Extract the (x, y) coordinate from the center of the cell holding the provided text.  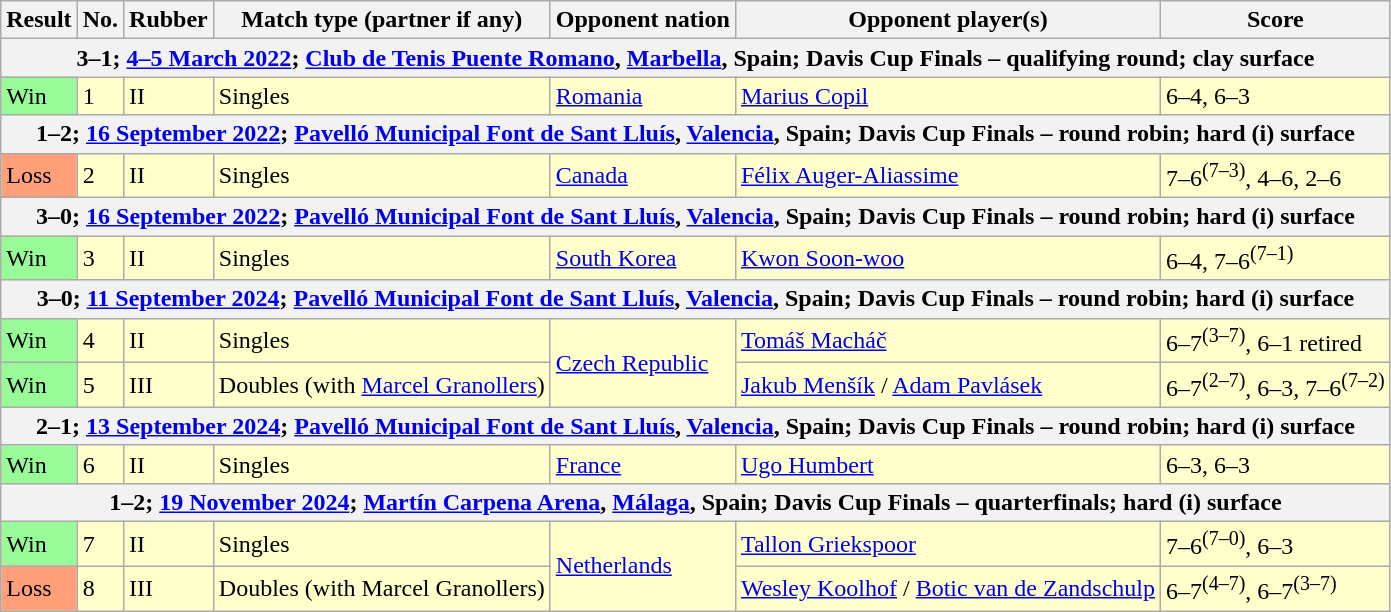
Jakub Menšík / Adam Pavlásek (948, 386)
3–0; 11 September 2024; Pavelló Municipal Font de Sant Lluís, Valencia, Spain; Davis Cup Finals – round robin; hard (i) surface (696, 299)
Romania (642, 96)
Score (1275, 20)
6–4, 7–6(7–1) (1275, 258)
Ugo Humbert (948, 464)
South Korea (642, 258)
6–7(4–7), 6–7(3–7) (1275, 588)
No. (100, 20)
Opponent player(s) (948, 20)
6–4, 6–3 (1275, 96)
7–6(7–0), 6–3 (1275, 544)
6–7(3–7), 6–1 retired (1275, 340)
Opponent nation (642, 20)
2–1; 13 September 2024; Pavelló Municipal Font de Sant Lluís, Valencia, Spain; Davis Cup Finals – round robin; hard (i) surface (696, 426)
Félix Auger-Aliassime (948, 176)
3 (100, 258)
Result (39, 20)
7 (100, 544)
Tomáš Macháč (948, 340)
Rubber (169, 20)
Marius Copil (948, 96)
3–0; 16 September 2022; Pavelló Municipal Font de Sant Lluís, Valencia, Spain; Davis Cup Finals – round robin; hard (i) surface (696, 217)
Wesley Koolhof / Botic van de Zandschulp (948, 588)
Czech Republic (642, 362)
2 (100, 176)
1 (100, 96)
1–2; 16 September 2022; Pavelló Municipal Font de Sant Lluís, Valencia, Spain; Davis Cup Finals – round robin; hard (i) surface (696, 134)
Tallon Griekspoor (948, 544)
6–7(2–7), 6–3, 7–6(7–2) (1275, 386)
1–2; 19 November 2024; Martín Carpena Arena, Málaga, Spain; Davis Cup Finals – quarterfinals; hard (i) surface (696, 502)
7–6(7–3), 4–6, 2–6 (1275, 176)
3–1; 4–5 March 2022; Club de Tenis Puente Romano, Marbella, Spain; Davis Cup Finals – qualifying round; clay surface (696, 58)
6–3, 6–3 (1275, 464)
Match type (partner if any) (382, 20)
4 (100, 340)
Netherlands (642, 566)
6 (100, 464)
Canada (642, 176)
8 (100, 588)
Kwon Soon-woo (948, 258)
France (642, 464)
5 (100, 386)
